Return (X, Y) of the center of cell containing provided text 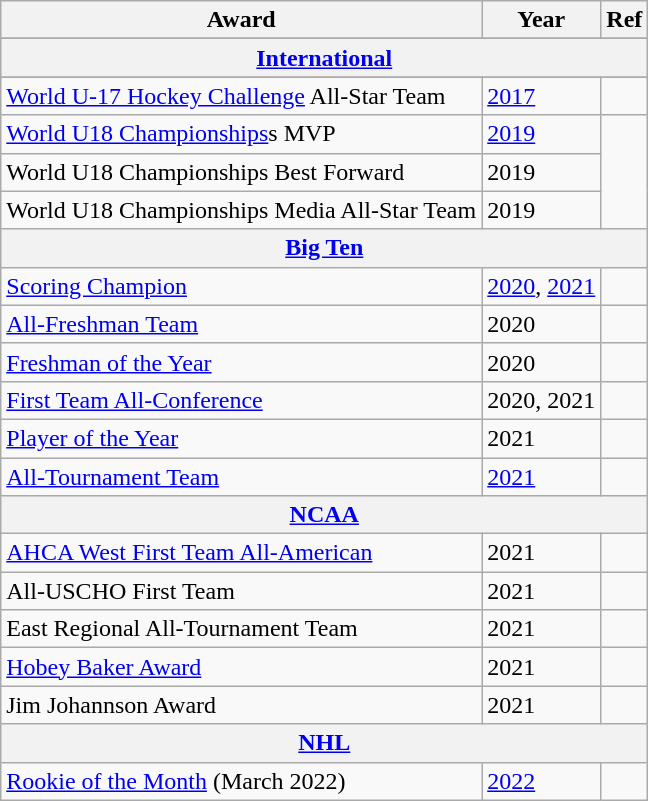
Hobey Baker Award (242, 667)
International (324, 58)
Big Ten (324, 248)
World U-17 Hockey Challenge All-Star Team (242, 96)
All-Tournament Team (242, 477)
First Team All-Conference (242, 400)
Freshman of the Year (242, 362)
2017 (542, 96)
Award (242, 20)
AHCA West First Team All-American (242, 553)
Player of the Year (242, 438)
World U18 Championshipss MVP (242, 134)
Year (542, 20)
Rookie of the Month (March 2022) (242, 781)
NHL (324, 743)
World U18 Championships Best Forward (242, 172)
Ref (624, 20)
Jim Johannson Award (242, 705)
2022 (542, 781)
East Regional All-Tournament Team (242, 629)
All-Freshman Team (242, 324)
World U18 Championships Media All-Star Team (242, 210)
All-USCHO First Team (242, 591)
NCAA (324, 515)
Scoring Champion (242, 286)
